Detect which cell encompasses the target text, then output its [x, y] center coordinate. 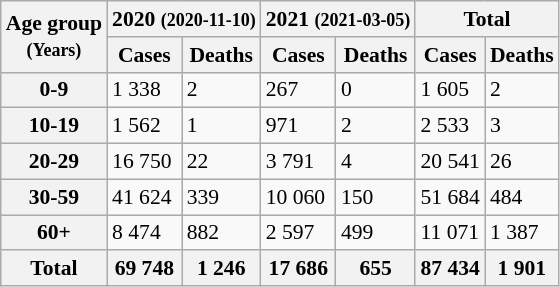
1 338 [144, 90]
10-19 [54, 126]
267 [298, 90]
484 [522, 197]
60+ [54, 233]
1 562 [144, 126]
1 387 [522, 233]
1 605 [450, 90]
971 [298, 126]
1 [222, 126]
51 684 [450, 197]
3 791 [298, 162]
0-9 [54, 90]
1 901 [522, 269]
22 [222, 162]
26 [522, 162]
0 [376, 90]
10 060 [298, 197]
8 474 [144, 233]
339 [222, 197]
4 [376, 162]
2 533 [450, 126]
3 [522, 126]
499 [376, 233]
Age group(Years) [54, 36]
2020 (2020-11-10) [184, 19]
16 750 [144, 162]
87 434 [450, 269]
20-29 [54, 162]
11 071 [450, 233]
30-59 [54, 197]
2 597 [298, 233]
1 246 [222, 269]
655 [376, 269]
20 541 [450, 162]
41 624 [144, 197]
150 [376, 197]
882 [222, 233]
2021 (2021-03-05) [338, 19]
17 686 [298, 269]
69 748 [144, 269]
